Find where the given text appears and provide that cell's center as [x, y] coordinate. 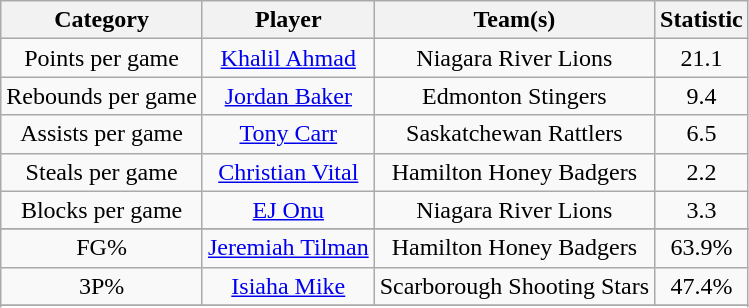
9.4 [702, 96]
Jordan Baker [288, 96]
2.2 [702, 172]
3P% [102, 286]
63.9% [702, 248]
Rebounds per game [102, 96]
21.1 [702, 58]
Edmonton Stingers [514, 96]
Christian Vital [288, 172]
Blocks per game [102, 210]
EJ Onu [288, 210]
47.4% [702, 286]
Isiaha Mike [288, 286]
Team(s) [514, 20]
Saskatchewan Rattlers [514, 134]
Points per game [102, 58]
Player [288, 20]
Statistic [702, 20]
Jeremiah Tilman [288, 248]
Assists per game [102, 134]
Tony Carr [288, 134]
3.3 [702, 210]
Scarborough Shooting Stars [514, 286]
FG% [102, 248]
Steals per game [102, 172]
6.5 [702, 134]
Khalil Ahmad [288, 58]
Category [102, 20]
